For the text-containing cell, return its midpoint in [X, Y] coordinate format. 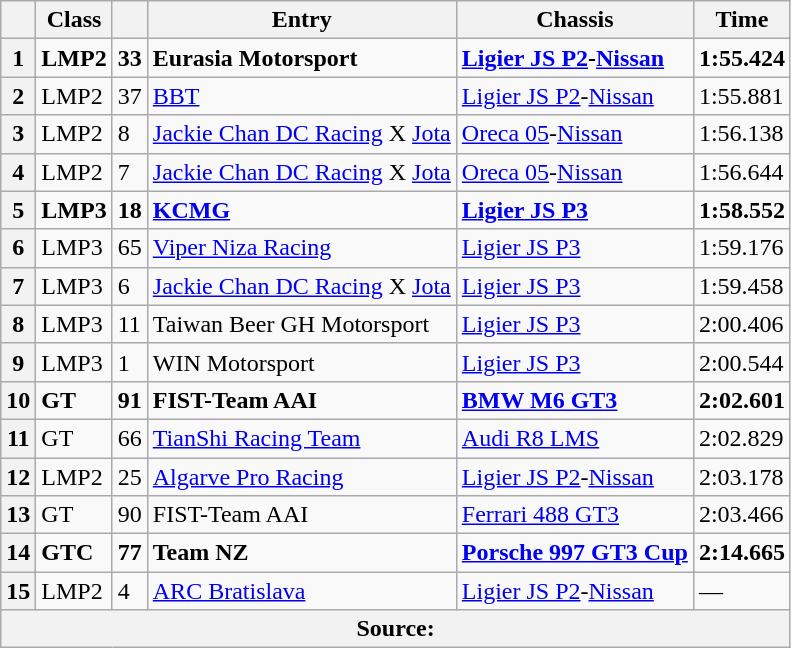
1:56.644 [742, 172]
5 [18, 210]
WIN Motorsport [302, 362]
Porsche 997 GT3 Cup [574, 553]
Taiwan Beer GH Motorsport [302, 324]
12 [18, 477]
1:55.424 [742, 58]
2:03.178 [742, 477]
Eurasia Motorsport [302, 58]
Entry [302, 20]
1:55.881 [742, 96]
2:00.544 [742, 362]
1:58.552 [742, 210]
Viper Niza Racing [302, 248]
25 [130, 477]
2:14.665 [742, 553]
14 [18, 553]
15 [18, 591]
2:03.466 [742, 515]
KCMG [302, 210]
1:59.176 [742, 248]
Team NZ [302, 553]
GTC [74, 553]
— [742, 591]
33 [130, 58]
BMW M6 GT3 [574, 400]
77 [130, 553]
37 [130, 96]
Algarve Pro Racing [302, 477]
9 [18, 362]
2 [18, 96]
Audi R8 LMS [574, 438]
TianShi Racing Team [302, 438]
91 [130, 400]
Ferrari 488 GT3 [574, 515]
Chassis [574, 20]
10 [18, 400]
66 [130, 438]
1:59.458 [742, 286]
ARC Bratislava [302, 591]
Time [742, 20]
3 [18, 134]
18 [130, 210]
13 [18, 515]
1:56.138 [742, 134]
Class [74, 20]
Source: [396, 629]
90 [130, 515]
2:00.406 [742, 324]
2:02.829 [742, 438]
65 [130, 248]
BBT [302, 96]
2:02.601 [742, 400]
